Extract the (x, y) coordinate from the center of the cell holding the provided text.  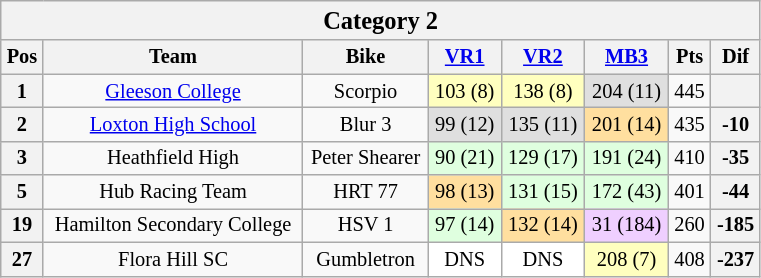
Heathfield High (173, 158)
HRT 77 (366, 192)
Hamilton Secondary College (173, 225)
-237 (736, 259)
Dif (736, 57)
Peter Shearer (366, 158)
Flora Hill SC (173, 259)
-185 (736, 225)
Bike (366, 57)
Team (173, 57)
Loxton High School (173, 124)
97 (14) (464, 225)
VR1 (464, 57)
135 (11) (543, 124)
138 (8) (543, 91)
408 (689, 259)
-10 (736, 124)
Pts (689, 57)
Gumbletron (366, 259)
1 (22, 91)
172 (43) (627, 192)
Category 2 (381, 20)
Pos (22, 57)
98 (13) (464, 192)
2 (22, 124)
Gleeson College (173, 91)
401 (689, 192)
Blur 3 (366, 124)
3 (22, 158)
410 (689, 158)
27 (22, 259)
129 (17) (543, 158)
VR2 (543, 57)
445 (689, 91)
31 (184) (627, 225)
191 (24) (627, 158)
-35 (736, 158)
5 (22, 192)
HSV 1 (366, 225)
131 (15) (543, 192)
Hub Racing Team (173, 192)
Scorpio (366, 91)
201 (14) (627, 124)
132 (14) (543, 225)
-44 (736, 192)
208 (7) (627, 259)
260 (689, 225)
103 (8) (464, 91)
99 (12) (464, 124)
435 (689, 124)
19 (22, 225)
204 (11) (627, 91)
MB3 (627, 57)
90 (21) (464, 158)
